Identify which cell holds the provided text, then report its [X, Y] central coordinate. 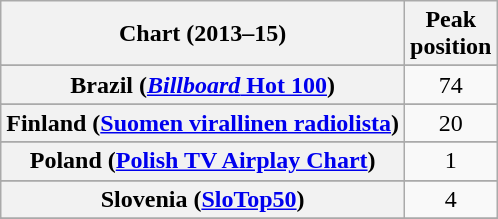
Peakposition [451, 34]
74 [451, 85]
20 [451, 123]
Slovenia (SloTop50) [203, 199]
Brazil (Billboard Hot 100) [203, 85]
1 [451, 161]
4 [451, 199]
Finland (Suomen virallinen radiolista) [203, 123]
Poland (Polish TV Airplay Chart) [203, 161]
Chart (2013–15) [203, 34]
